Find where the given text appears and provide that cell's center as [X, Y] coordinate. 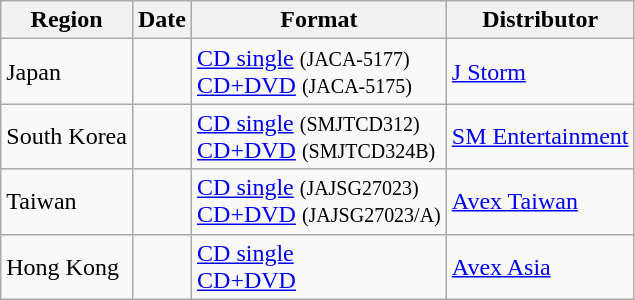
SM Entertainment [540, 136]
Avex Asia [540, 266]
South Korea [67, 136]
Format [320, 20]
Region [67, 20]
Japan [67, 72]
Distributor [540, 20]
J Storm [540, 72]
Date [162, 20]
Avex Taiwan [540, 202]
Hong Kong [67, 266]
CD single (SMJTCD312)CD+DVD (SMJTCD324B) [320, 136]
CD singleCD+DVD [320, 266]
CD single (JAJSG27023)CD+DVD (JAJSG27023/A) [320, 202]
CD single (JACA-5177)CD+DVD (JACA-5175) [320, 72]
Taiwan [67, 202]
